For the text-containing cell, return its midpoint in (X, Y) coordinate format. 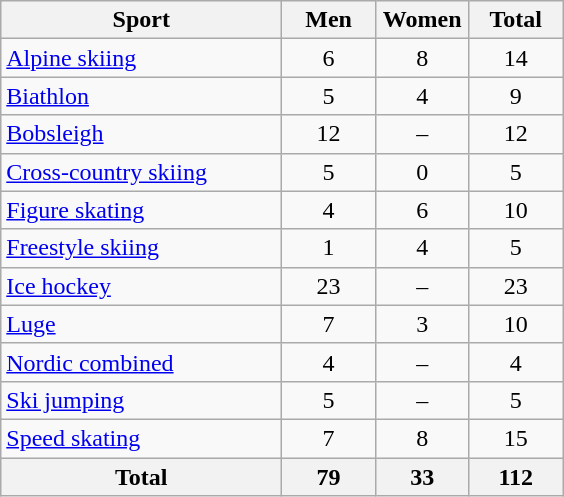
1 (329, 248)
112 (516, 477)
Nordic combined (142, 362)
3 (422, 324)
Men (329, 20)
Bobsleigh (142, 134)
Ice hockey (142, 286)
Women (422, 20)
0 (422, 172)
15 (516, 438)
Luge (142, 324)
Sport (142, 20)
Ski jumping (142, 400)
79 (329, 477)
Figure skating (142, 210)
Freestyle skiing (142, 248)
Biathlon (142, 96)
Speed skating (142, 438)
33 (422, 477)
9 (516, 96)
14 (516, 58)
Alpine skiing (142, 58)
Cross-country skiing (142, 172)
